Determine the (x, y) coordinate at the center of the cell enclosing the given text.  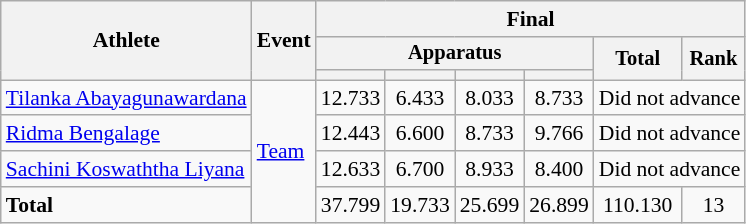
19.733 (420, 205)
6.433 (420, 98)
8.400 (558, 169)
110.130 (638, 205)
Final (531, 19)
12.733 (350, 98)
13 (714, 205)
8.033 (490, 98)
Event (284, 40)
Athlete (126, 40)
37.799 (350, 205)
25.699 (490, 205)
Ridma Bengalage (126, 134)
Team (284, 151)
9.766 (558, 134)
Tilanka Abayagunawardana (126, 98)
6.700 (420, 169)
8.933 (490, 169)
Sachini Koswaththa Liyana (126, 169)
12.443 (350, 134)
12.633 (350, 169)
Apparatus (455, 54)
6.600 (420, 134)
Rank (714, 58)
26.899 (558, 205)
